Locate the cell with the specified text and output its (x, y) center coordinate. 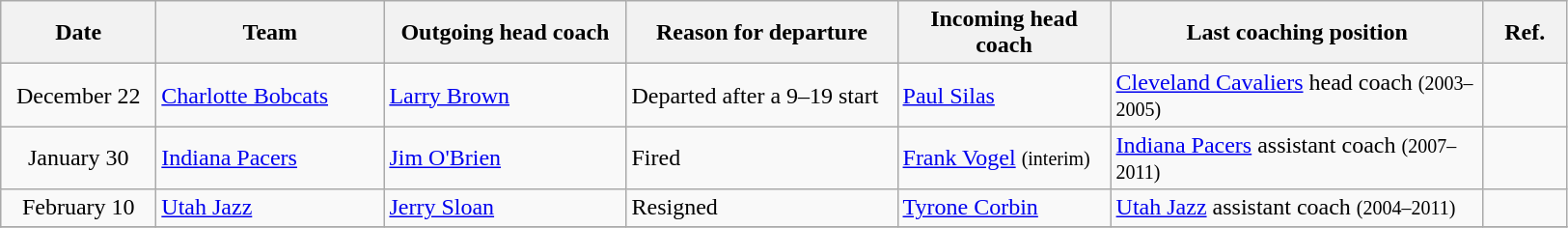
Last coaching position (1297, 33)
January 30 (79, 158)
Indiana Pacers assistant coach (2007–2011) (1297, 158)
Paul Silas (1004, 95)
Resigned (762, 208)
Tyrone Corbin (1004, 208)
Team (270, 33)
December 22 (79, 95)
Frank Vogel (interim) (1004, 158)
Cleveland Cavaliers head coach (2003–2005) (1297, 95)
Date (79, 33)
February 10 (79, 208)
Charlotte Bobcats (270, 95)
Utah Jazz assistant coach (2004–2011) (1297, 208)
Ref. (1525, 33)
Larry Brown (506, 95)
Departed after a 9–19 start (762, 95)
Jerry Sloan (506, 208)
Indiana Pacers (270, 158)
Outgoing head coach (506, 33)
Utah Jazz (270, 208)
Incoming head coach (1004, 33)
Reason for departure (762, 33)
Fired (762, 158)
Jim O'Brien (506, 158)
